Detect which cell encompasses the target text, then output its (x, y) center coordinate. 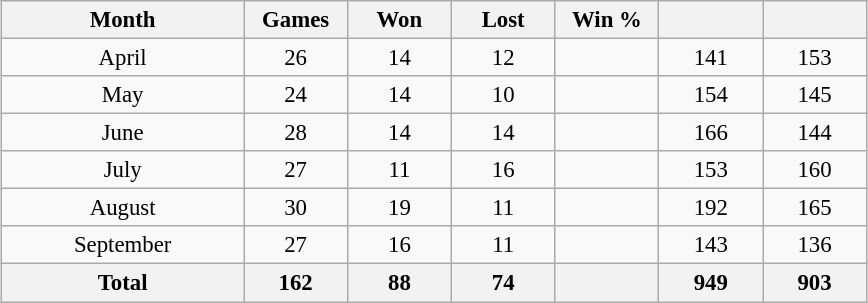
24 (296, 95)
30 (296, 208)
Won (399, 20)
88 (399, 283)
154 (711, 95)
Total (123, 283)
26 (296, 57)
136 (815, 245)
903 (815, 283)
Games (296, 20)
144 (815, 133)
Lost (503, 20)
August (123, 208)
April (123, 57)
June (123, 133)
162 (296, 283)
May (123, 95)
July (123, 170)
143 (711, 245)
September (123, 245)
192 (711, 208)
28 (296, 133)
10 (503, 95)
160 (815, 170)
145 (815, 95)
166 (711, 133)
Month (123, 20)
12 (503, 57)
Win % (607, 20)
165 (815, 208)
141 (711, 57)
19 (399, 208)
74 (503, 283)
949 (711, 283)
